Find where the given text appears and provide that cell's center as [x, y] coordinate. 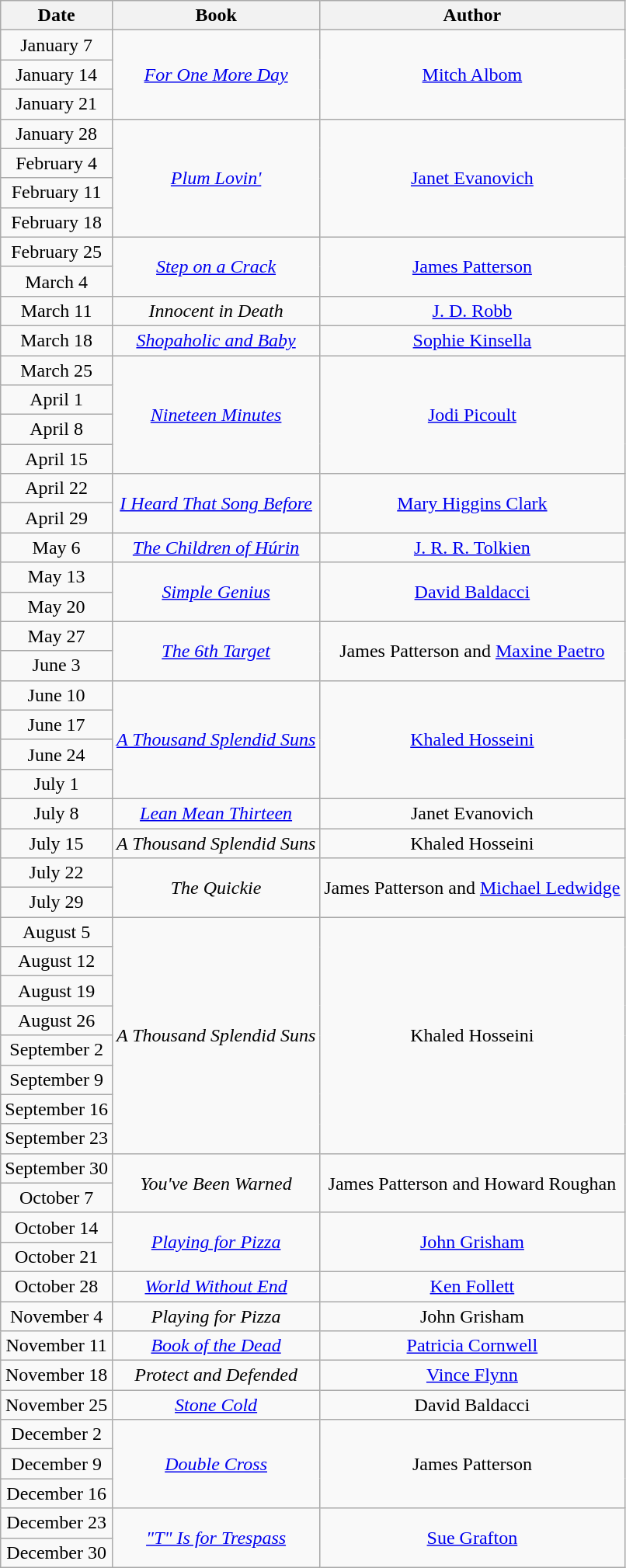
The Children of Húrin [216, 548]
May 27 [57, 636]
The 6th Target [216, 651]
Ken Follett [472, 1286]
Jodi Picoult [472, 415]
Book [216, 16]
Step on a Crack [216, 266]
May 13 [57, 577]
Mary Higgins Clark [472, 503]
December 30 [57, 1552]
August 26 [57, 1020]
Nineteen Minutes [216, 415]
James Patterson and Michael Ledwidge [472, 888]
May 20 [57, 607]
Sophie Kinsella [472, 340]
July 8 [57, 813]
February 18 [57, 222]
Simple Genius [216, 592]
August 5 [57, 932]
September 2 [57, 1050]
December 16 [57, 1493]
Vince Flynn [472, 1375]
January 7 [57, 45]
Protect and Defended [216, 1375]
June 24 [57, 754]
September 16 [57, 1109]
November 18 [57, 1375]
You've Been Warned [216, 1183]
April 1 [57, 400]
September 30 [57, 1168]
March 18 [57, 340]
Shopaholic and Baby [216, 340]
January 14 [57, 75]
J. R. R. Tolkien [472, 548]
Plum Lovin' [216, 178]
February 4 [57, 163]
August 12 [57, 961]
November 25 [57, 1405]
April 8 [57, 429]
James Patterson and Maxine Paetro [472, 651]
May 6 [57, 548]
Innocent in Death [216, 311]
October 14 [57, 1227]
December 2 [57, 1434]
Mitch Albom [472, 75]
Author [472, 16]
James Patterson and Howard Roughan [472, 1183]
July 1 [57, 784]
November 4 [57, 1316]
Double Cross [216, 1464]
For One More Day [216, 75]
March 4 [57, 281]
July 29 [57, 902]
July 15 [57, 843]
July 22 [57, 873]
September 23 [57, 1139]
Sue Grafton [472, 1538]
April 29 [57, 518]
October 21 [57, 1257]
October 28 [57, 1286]
February 25 [57, 252]
March 11 [57, 311]
February 11 [57, 193]
Book of the Dead [216, 1346]
April 15 [57, 459]
January 28 [57, 134]
December 23 [57, 1523]
I Heard That Song Before [216, 503]
The Quickie [216, 888]
April 22 [57, 488]
J. D. Robb [472, 311]
Patricia Cornwell [472, 1346]
August 19 [57, 991]
June 10 [57, 695]
October 7 [57, 1198]
World Without End [216, 1286]
"T" Is for Trespass [216, 1538]
March 25 [57, 370]
January 21 [57, 104]
Lean Mean Thirteen [216, 813]
November 11 [57, 1346]
December 9 [57, 1464]
Date [57, 16]
June 17 [57, 725]
Stone Cold [216, 1405]
June 3 [57, 666]
September 9 [57, 1080]
